Determine the [X, Y] coordinate at the center of the cell enclosing the given text.  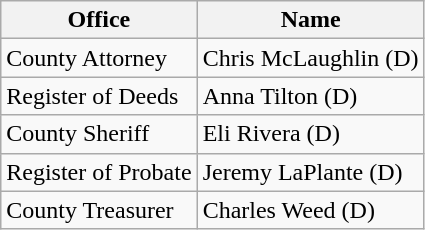
Charles Weed (D) [310, 210]
Office [99, 20]
Jeremy LaPlante (D) [310, 172]
County Treasurer [99, 210]
Chris McLaughlin (D) [310, 58]
Eli Rivera (D) [310, 134]
Anna Tilton (D) [310, 96]
Register of Probate [99, 172]
County Attorney [99, 58]
Name [310, 20]
County Sheriff [99, 134]
Register of Deeds [99, 96]
